Return the [X, Y] coordinate for the center point of the cell that contains the specified text.  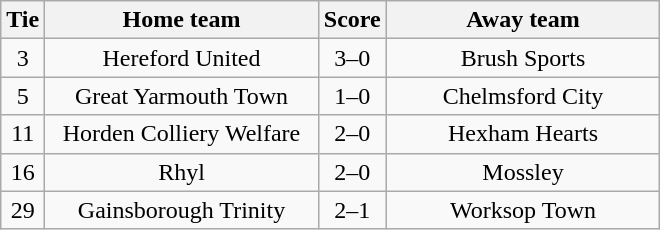
Chelmsford City [523, 96]
Score [352, 20]
Gainsborough Trinity [182, 210]
1–0 [352, 96]
Tie [23, 20]
Rhyl [182, 172]
Great Yarmouth Town [182, 96]
5 [23, 96]
16 [23, 172]
11 [23, 134]
Away team [523, 20]
Horden Colliery Welfare [182, 134]
29 [23, 210]
Home team [182, 20]
Hereford United [182, 58]
3–0 [352, 58]
3 [23, 58]
Brush Sports [523, 58]
Worksop Town [523, 210]
2–1 [352, 210]
Hexham Hearts [523, 134]
Mossley [523, 172]
